Return [X, Y] of the center of cell containing provided text 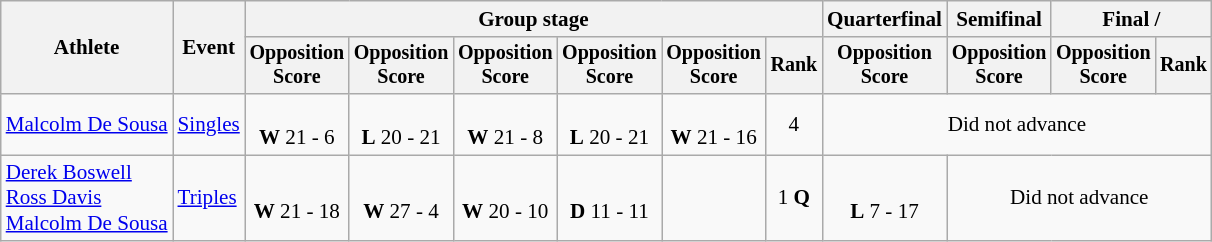
Group stage [534, 18]
W 21 - 8 [505, 124]
W 21 - 6 [297, 124]
Event [209, 48]
Malcolm De Sousa [87, 124]
Derek BoswellRoss DavisMalcolm De Sousa [87, 198]
Triples [209, 198]
L 7 - 17 [884, 198]
W 20 - 10 [505, 198]
Semifinal [999, 18]
W 21 - 18 [297, 198]
Final / [1131, 18]
1 Q [794, 198]
4 [794, 124]
Quarterfinal [884, 18]
D 11 - 11 [609, 198]
Athlete [87, 48]
W 27 - 4 [401, 198]
Singles [209, 124]
W 21 - 16 [714, 124]
